Return [X, Y] of the center of cell containing provided text 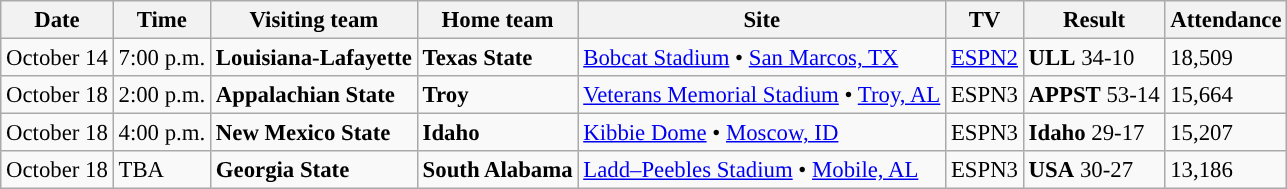
Result [1094, 20]
Troy [498, 95]
Appalachian State [314, 95]
Ladd–Peebles Stadium • Mobile, AL [762, 170]
13,186 [1226, 170]
ULL 34-10 [1094, 58]
Georgia State [314, 170]
Idaho 29-17 [1094, 133]
18,509 [1226, 58]
APPST 53-14 [1094, 95]
Home team [498, 20]
Veterans Memorial Stadium • Troy, AL [762, 95]
Bobcat Stadium • San Marcos, TX [762, 58]
7:00 p.m. [162, 58]
TBA [162, 170]
October 14 [57, 58]
Site [762, 20]
2:00 p.m. [162, 95]
Date [57, 20]
Idaho [498, 133]
Texas State [498, 58]
South Alabama [498, 170]
Attendance [1226, 20]
4:00 p.m. [162, 133]
Time [162, 20]
Kibbie Dome • Moscow, ID [762, 133]
USA 30-27 [1094, 170]
15,207 [1226, 133]
Visiting team [314, 20]
15,664 [1226, 95]
Louisiana-Lafayette [314, 58]
New Mexico State [314, 133]
TV [985, 20]
ESPN2 [985, 58]
